From the cell containing the given text, extract its center point as (x, y) coordinate. 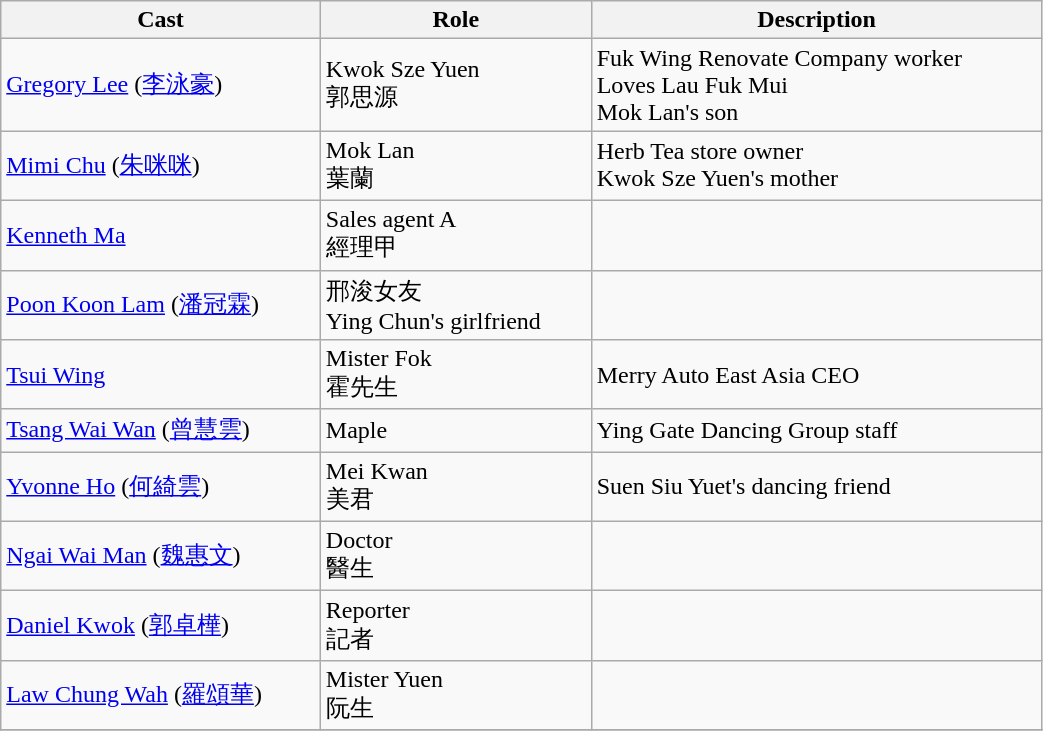
Herb Tea store ownerKwok Sze Yuen's mother (816, 166)
Role (456, 20)
Cast (161, 20)
Fuk Wing Renovate Company workerLoves Lau Fuk MuiMok Lan's son (816, 85)
Kenneth Ma (161, 235)
Reporter記者 (456, 626)
Merry Auto East Asia CEO (816, 375)
Mister Fok霍先生 (456, 375)
Kwok Sze Yuen郭思源 (456, 85)
Suen Siu Yuet's dancing friend (816, 487)
Mister Yuen阮生 (456, 695)
Poon Koon Lam (潘冠霖) (161, 305)
Mei Kwan美君 (456, 487)
邢浚女友Ying Chun's girlfriend (456, 305)
Mimi Chu (朱咪咪) (161, 166)
Ngai Wai Man (魏惠文) (161, 556)
Sales agent A經理甲 (456, 235)
Law Chung Wah (羅頌華) (161, 695)
Yvonne Ho (何綺雲) (161, 487)
Maple (456, 430)
Doctor醫生 (456, 556)
Tsang Wai Wan (曾慧雲) (161, 430)
Description (816, 20)
Gregory Lee (李泳豪) (161, 85)
Ying Gate Dancing Group staff (816, 430)
Mok Lan葉蘭 (456, 166)
Tsui Wing (161, 375)
Daniel Kwok (郭卓樺) (161, 626)
